Return the (X, Y) coordinate for the center point of the cell that contains the specified text.  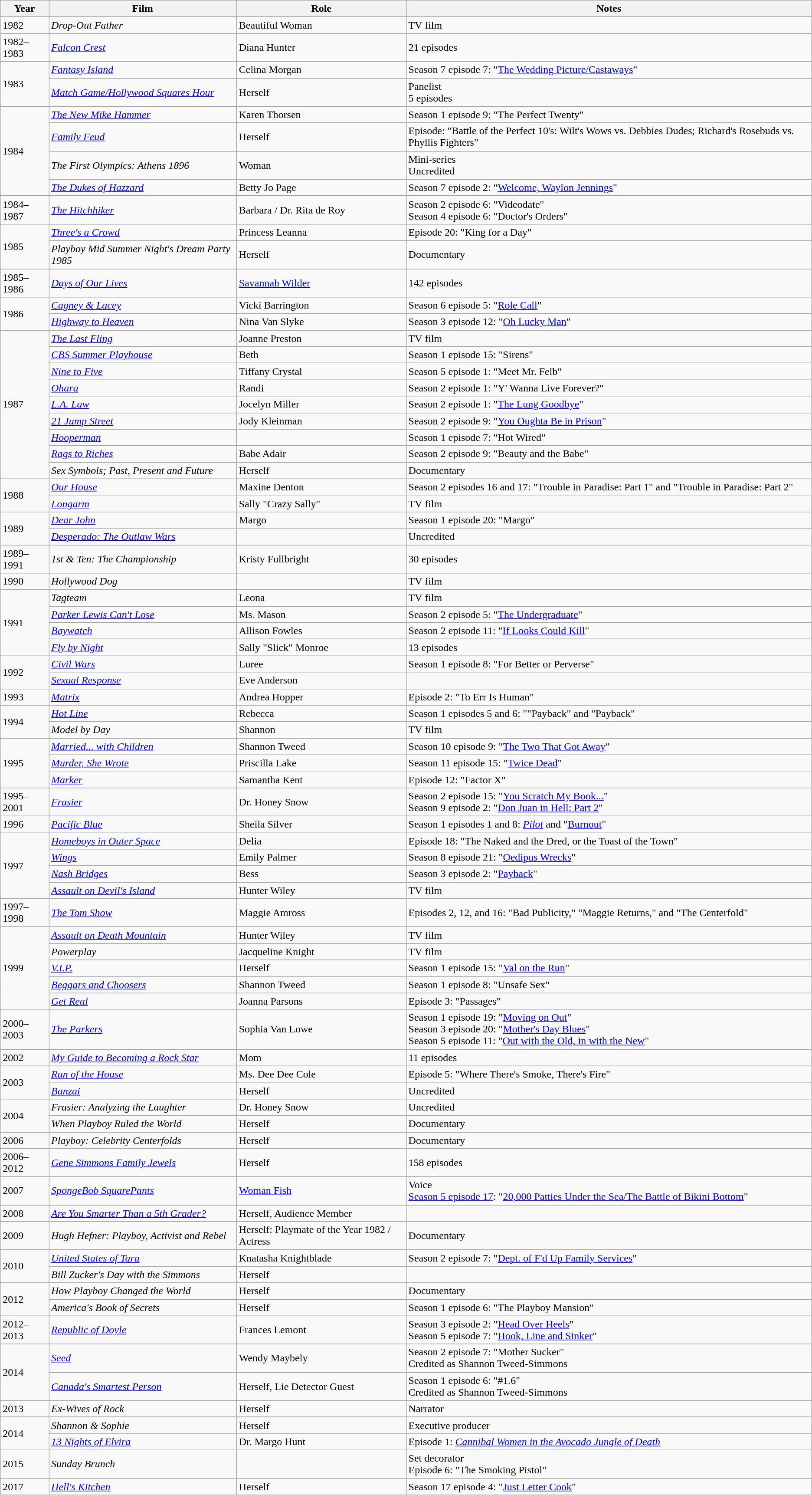
2017 (25, 1486)
Episode 18: "The Naked and the Dred, or the Toast of the Town" (609, 841)
Hollywood Dog (142, 582)
Karen Thorsen (321, 115)
1990 (25, 582)
1989 (25, 528)
Wings (142, 858)
2009 (25, 1236)
Tagteam (142, 598)
Notes (609, 9)
158 episodes (609, 1163)
Tiffany Crystal (321, 371)
Season 2 episode 9: "You Oughta Be in Prison" (609, 421)
Joanna Parsons (321, 1001)
Hooperman (142, 437)
Eve Anderson (321, 680)
Leona (321, 598)
Season 2 episode 1: "Y' Wanna Live Forever?" (609, 388)
Herself: Playmate of the Year 1982 / Actress (321, 1236)
Mom (321, 1058)
Season 2 episode 5: "The Undergraduate" (609, 614)
Celina Morgan (321, 70)
Season 2 episode 11: "If Looks Could Kill" (609, 631)
Nina Van Slyke (321, 322)
13 episodes (609, 647)
Sheila Silver (321, 824)
Ms. Dee Dee Cole (321, 1074)
Fly by Night (142, 647)
The Dukes of Hazzard (142, 187)
CBS Summer Playhouse (142, 355)
Playboy Mid Summer Night's Dream Party 1985 (142, 254)
2007 (25, 1191)
Frances Lemont (321, 1330)
Season 3 episode 2: "Head Over Heels" Season 5 episode 7: "Hook, Line and Sinker" (609, 1330)
1996 (25, 824)
1985 (25, 246)
Season 6 episode 5: "Role Call" (609, 306)
Sunday Brunch (142, 1464)
Role (321, 9)
Seed (142, 1358)
30 episodes (609, 559)
2015 (25, 1464)
Joanne Preston (321, 338)
The First Olympics: Athens 1896 (142, 165)
Desperado: The Outlaw Wars (142, 536)
Season 1 episode 15: "Sirens" (609, 355)
Allison Fowles (321, 631)
Herself, Audience Member (321, 1213)
Episode 1: Cannibal Women in the Avocado Jungle of Death (609, 1442)
Dr. Margo Hunt (321, 1442)
Season 1 episode 6: "#1.6" Credited as Shannon Tweed-Simmons (609, 1386)
2008 (25, 1213)
Sex Symbols; Past, Present and Future (142, 470)
Princess Leanna (321, 232)
Maxine Denton (321, 487)
Season 17 episode 4: "Just Letter Cook" (609, 1486)
1982–1983 (25, 48)
Episodes 2, 12, and 16: "Bad Publicity," "Maggie Returns," and "The Centerfold" (609, 913)
Season 2 episode 9: "Beauty and the Babe" (609, 454)
Panelist 5 episodes (609, 92)
Run of the House (142, 1074)
1995–2001 (25, 802)
V.I.P. (142, 968)
Sexual Response (142, 680)
Voice Season 5 episode 17: "20,000 Patties Under the Sea/The Battle of Bikini Bottom" (609, 1191)
Ms. Mason (321, 614)
Season 2 episode 1: "The Lung Goodbye" (609, 404)
Longarm (142, 503)
Sally "Slick" Monroe (321, 647)
The Hitchhiker (142, 210)
Narrator (609, 1409)
1989–1991 (25, 559)
Model by Day (142, 730)
1984 (25, 151)
2010 (25, 1266)
Bill Zucker's Day with the Simmons (142, 1275)
Beth (321, 355)
SpongeBob SquarePants (142, 1191)
Babe Adair (321, 454)
Maggie Amross (321, 913)
My Guide to Becoming a Rock Star (142, 1058)
1987 (25, 404)
Hugh Hefner: Playboy, Activist and Rebel (142, 1236)
1997–1998 (25, 913)
Parker Lewis Can't Lose (142, 614)
Banzai (142, 1091)
1997 (25, 865)
Randi (321, 388)
Season 1 episode 8: "For Better or Perverse" (609, 664)
Episode: "Battle of the Perfect 10's: Wilt's Wows vs. Debbies Dudes; Richard's Rosebuds vs. Phyllis Fighters" (609, 137)
Highway to Heaven (142, 322)
1986 (25, 314)
Cagney & Lacey (142, 306)
Assault on Devil's Island (142, 890)
Frasier (142, 802)
11 episodes (609, 1058)
Match Game/Hollywood Squares Hour (142, 92)
Days of Our Lives (142, 283)
2006 (25, 1140)
Three's a Crowd (142, 232)
Dear John (142, 520)
How Playboy Changed the World (142, 1291)
Knatasha Knightblade (321, 1258)
Season 8 episode 21: "Oedipus Wrecks" (609, 858)
Season 5 episode 1: "Meet Mr. Felb" (609, 371)
Diana Hunter (321, 48)
Season 2 episode 15: "You Scratch My Book..." Season 9 episode 2: "Don Juan in Hell: Part 2" (609, 802)
Mini-series Uncredited (609, 165)
Season 2 episode 7: "Mother Sucker" Credited as Shannon Tweed-Simmons (609, 1358)
2012–2013 (25, 1330)
Episode 20: "King for a Day" (609, 232)
Frasier: Analyzing the Laughter (142, 1107)
Vicki Barrington (321, 306)
Hot Line (142, 713)
2006–2012 (25, 1163)
Falcon Crest (142, 48)
2002 (25, 1058)
Film (142, 9)
Family Feud (142, 137)
2013 (25, 1409)
Season 10 episode 9: "The Two That Got Away" (609, 746)
Season 3 episode 12: "Oh Lucky Man" (609, 322)
Episode 3: "Passages" (609, 1001)
Beautiful Woman (321, 25)
Season 1 episode 6: "The Playboy Mansion" (609, 1308)
Shannon (321, 730)
1992 (25, 672)
Season 7 episode 2: "Welcome, Waylon Jennings" (609, 187)
Season 3 episode 2: "Payback" (609, 874)
1st & Ten: The Championship (142, 559)
Season 2 episode 6: "Videodate" Season 4 episode 6: "Doctor's Orders" (609, 210)
Shannon & Sophie (142, 1425)
Herself, Lie Detector Guest (321, 1386)
2012 (25, 1299)
Nash Bridges (142, 874)
1991 (25, 623)
Luree (321, 664)
Jocelyn Miller (321, 404)
Emily Palmer (321, 858)
Wendy Maybely (321, 1358)
1993 (25, 697)
2004 (25, 1115)
America's Book of Secrets (142, 1308)
1985–1986 (25, 283)
1988 (25, 495)
Nine to Five (142, 371)
Pacific Blue (142, 824)
Rebecca (321, 713)
Episode 2: "To Err Is Human" (609, 697)
The Tom Show (142, 913)
Season 1 episode 8: "Unsafe Sex" (609, 985)
Season 1 episodes 5 and 6: ""Payback" and "Payback" (609, 713)
Woman Fish (321, 1191)
Fantasy Island (142, 70)
1982 (25, 25)
Jacqueline Knight (321, 952)
Sally "Crazy Sally" (321, 503)
Woman (321, 165)
Season 1 episode 15: "Val on the Run" (609, 968)
Jody Kleinman (321, 421)
2000–2003 (25, 1029)
142 episodes (609, 283)
Playboy: Celebrity Centerfolds (142, 1140)
L.A. Law (142, 404)
Betty Jo Page (321, 187)
Season 2 episodes 16 and 17: "Trouble in Paradise: Part 1" and "Trouble in Paradise: Part 2" (609, 487)
Beggars and Choosers (142, 985)
Samantha Kent (321, 779)
Andrea Hopper (321, 697)
Murder, She Wrote (142, 763)
1984–1987 (25, 210)
Season 1 episode 19: "Moving on Out" Season 3 episode 20: "Mother's Day Blues" Season 5 episode 11: "Out with the Old, in with the New" (609, 1029)
1995 (25, 763)
Our House (142, 487)
Season 1 episode 7: "Hot Wired" (609, 437)
Delia (321, 841)
Savannah Wilder (321, 283)
Season 1 episode 9: "The Perfect Twenty" (609, 115)
The Last Fling (142, 338)
Episode 5: "Where There's Smoke, There's Fire" (609, 1074)
United States of Tara (142, 1258)
Ex-Wives of Rock (142, 1409)
Get Real (142, 1001)
1999 (25, 968)
The Parkers (142, 1029)
Season 1 episodes 1 and 8: Pilot and "Burnout" (609, 824)
Marker (142, 779)
Season 7 episode 7: "The Wedding Picture/Castaways" (609, 70)
21 Jump Street (142, 421)
The New Mike Hammer (142, 115)
Year (25, 9)
Are You Smarter Than a 5th Grader? (142, 1213)
Bess (321, 874)
1994 (25, 722)
Kristy Fullbright (321, 559)
Matrix (142, 697)
Episode 12: "Factor X" (609, 779)
Married... with Children (142, 746)
Gene Simmons Family Jewels (142, 1163)
Republic of Doyle (142, 1330)
1983 (25, 84)
Civil Wars (142, 664)
Canada's Smartest Person (142, 1386)
Barbara / Dr. Rita de Roy (321, 210)
Sophia Van Lowe (321, 1029)
Assault on Death Mountain (142, 935)
Set decorator Episode 6: "The Smoking Pistol" (609, 1464)
Powerplay (142, 952)
Rags to Riches (142, 454)
Drop-Out Father (142, 25)
When Playboy Ruled the World (142, 1124)
Homeboys in Outer Space (142, 841)
Baywatch (142, 631)
Margo (321, 520)
21 episodes (609, 48)
Hell's Kitchen (142, 1486)
Executive producer (609, 1425)
2003 (25, 1082)
Priscilla Lake (321, 763)
Season 11 episode 15: "Twice Dead" (609, 763)
Season 2 episode 7: "Dept. of F'd Up Family Services" (609, 1258)
Ohara (142, 388)
13 Nights of Elvira (142, 1442)
Season 1 episode 20: "Margo" (609, 520)
